Capture the cell that displays the provided text and extract its (X, Y) central coordinate. 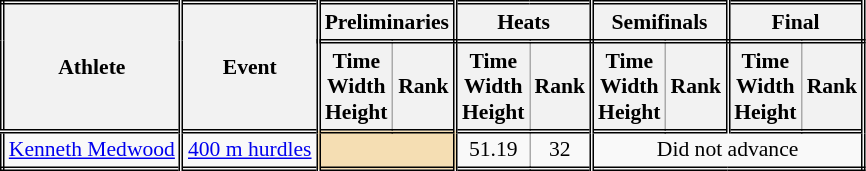
400 m hurdles (250, 150)
Preliminaries (386, 22)
Athlete (92, 67)
Heats (524, 22)
Event (250, 67)
32 (561, 150)
Final (796, 22)
Did not advance (728, 150)
Semifinals (660, 22)
Kenneth Medwood (92, 150)
51.19 (493, 150)
